Detect which cell encompasses the target text, then output its [X, Y] center coordinate. 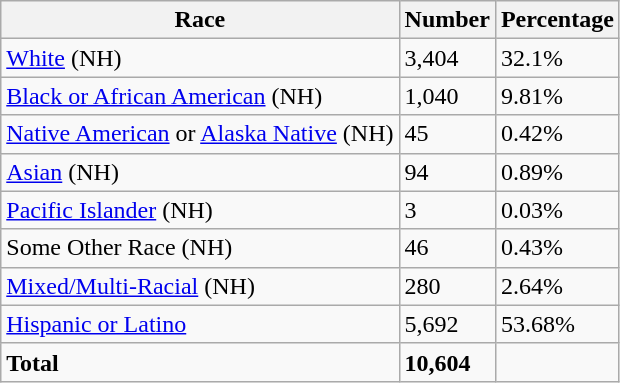
Number [447, 20]
280 [447, 286]
3 [447, 210]
53.68% [557, 324]
Black or African American (NH) [200, 96]
Some Other Race (NH) [200, 248]
2.64% [557, 286]
Total [200, 362]
Asian (NH) [200, 172]
0.89% [557, 172]
Hispanic or Latino [200, 324]
0.42% [557, 134]
0.43% [557, 248]
45 [447, 134]
Native American or Alaska Native (NH) [200, 134]
9.81% [557, 96]
0.03% [557, 210]
46 [447, 248]
Pacific Islander (NH) [200, 210]
3,404 [447, 58]
32.1% [557, 58]
Race [200, 20]
White (NH) [200, 58]
94 [447, 172]
Percentage [557, 20]
10,604 [447, 362]
1,040 [447, 96]
5,692 [447, 324]
Mixed/Multi-Racial (NH) [200, 286]
